Return [x, y] of the center of cell containing provided text 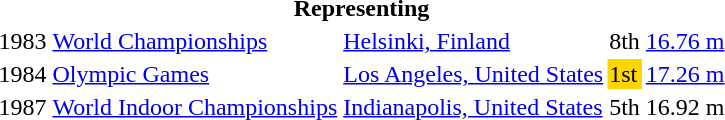
Olympic Games [195, 74]
Helsinki, Finland [474, 41]
1st [625, 74]
8th [625, 41]
Los Angeles, United States [474, 74]
World Championships [195, 41]
